Capture the cell that displays the provided text and extract its (x, y) central coordinate. 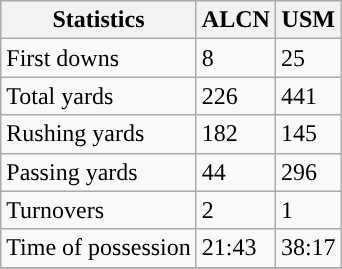
ALCN (236, 20)
441 (308, 96)
25 (308, 58)
8 (236, 58)
Time of possession (99, 248)
First downs (99, 58)
182 (236, 134)
38:17 (308, 248)
296 (308, 172)
21:43 (236, 248)
226 (236, 96)
Passing yards (99, 172)
Total yards (99, 96)
1 (308, 210)
44 (236, 172)
Statistics (99, 20)
USM (308, 20)
145 (308, 134)
2 (236, 210)
Rushing yards (99, 134)
Turnovers (99, 210)
